Find where the given text appears and provide that cell's center as (X, Y) coordinate. 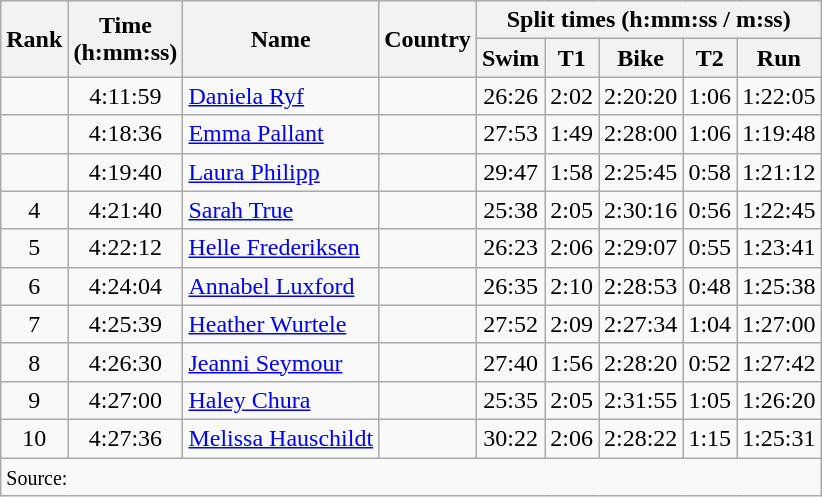
1:26:20 (779, 400)
Sarah True (281, 210)
1:05 (710, 400)
Annabel Luxford (281, 286)
Name (281, 39)
6 (34, 286)
4:27:00 (126, 400)
5 (34, 248)
2:27:34 (640, 324)
2:28:53 (640, 286)
26:23 (510, 248)
27:52 (510, 324)
8 (34, 362)
1:04 (710, 324)
26:26 (510, 96)
Jeanni Seymour (281, 362)
30:22 (510, 438)
1:49 (572, 134)
2:10 (572, 286)
4:18:36 (126, 134)
1:22:05 (779, 96)
Melissa Hauschildt (281, 438)
Heather Wurtele (281, 324)
1:27:00 (779, 324)
1:22:45 (779, 210)
2:09 (572, 324)
25:35 (510, 400)
Bike (640, 58)
0:52 (710, 362)
2:29:07 (640, 248)
4:22:12 (126, 248)
2:28:00 (640, 134)
Rank (34, 39)
1:19:48 (779, 134)
Source: (411, 477)
1:23:41 (779, 248)
1:15 (710, 438)
4:21:40 (126, 210)
Run (779, 58)
1:21:12 (779, 172)
4:24:04 (126, 286)
Split times (h:mm:ss / m:ss) (648, 20)
0:48 (710, 286)
4 (34, 210)
0:56 (710, 210)
2:31:55 (640, 400)
27:53 (510, 134)
Time(h:mm:ss) (126, 39)
10 (34, 438)
2:28:20 (640, 362)
4:11:59 (126, 96)
Emma Pallant (281, 134)
2:25:45 (640, 172)
T1 (572, 58)
4:26:30 (126, 362)
1:25:38 (779, 286)
26:35 (510, 286)
7 (34, 324)
Haley Chura (281, 400)
Country (428, 39)
4:19:40 (126, 172)
T2 (710, 58)
1:27:42 (779, 362)
9 (34, 400)
Swim (510, 58)
1:25:31 (779, 438)
Daniela Ryf (281, 96)
1:56 (572, 362)
29:47 (510, 172)
0:55 (710, 248)
2:28:22 (640, 438)
25:38 (510, 210)
2:20:20 (640, 96)
4:27:36 (126, 438)
2:02 (572, 96)
4:25:39 (126, 324)
1:58 (572, 172)
0:58 (710, 172)
Laura Philipp (281, 172)
Helle Frederiksen (281, 248)
2:30:16 (640, 210)
27:40 (510, 362)
